Find where the given text appears and provide that cell's center as [x, y] coordinate. 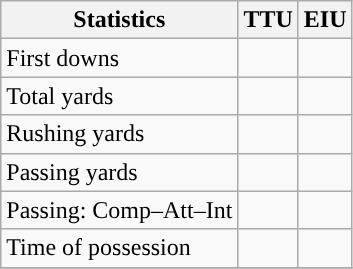
Statistics [120, 20]
Passing yards [120, 172]
TTU [268, 20]
Passing: Comp–Att–Int [120, 210]
Rushing yards [120, 134]
First downs [120, 58]
Total yards [120, 96]
Time of possession [120, 248]
EIU [325, 20]
